From the cell containing the given text, extract its center point as (x, y) coordinate. 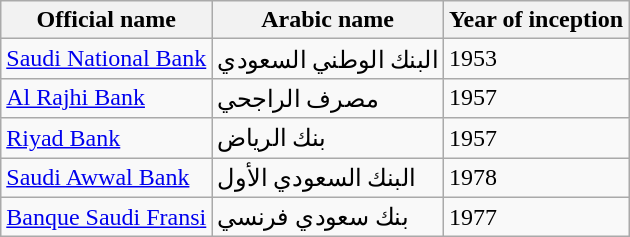
Year of inception (536, 20)
1977 (536, 217)
البنك السعودي الأول (328, 178)
بنك الرياض (328, 138)
Arabic name (328, 20)
مصرف الراجحي (328, 98)
البنك الوطني السعودي (328, 59)
Al Rajhi Bank (106, 98)
Official name (106, 20)
Banque Saudi Fransi (106, 217)
1953 (536, 59)
Riyad Bank (106, 138)
Saudi National Bank (106, 59)
1978 (536, 178)
بنك سعودي فرنسي (328, 217)
Saudi Awwal Bank (106, 178)
